Return the (x, y) coordinate for the center point of the cell that contains the specified text.  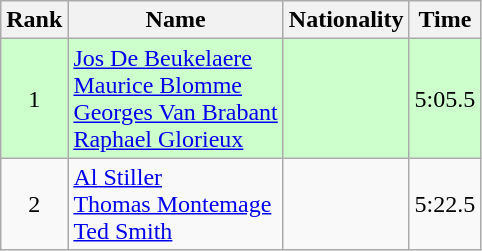
Jos De BeukelaereMaurice BlommeGeorges Van BrabantRaphael Glorieux (176, 98)
5:05.5 (445, 98)
Al StillerThomas MontemageTed Smith (176, 204)
1 (34, 98)
Rank (34, 20)
Name (176, 20)
Nationality (346, 20)
Time (445, 20)
2 (34, 204)
5:22.5 (445, 204)
